Search for the cell housing the specified text and yield its [X, Y] center coordinate. 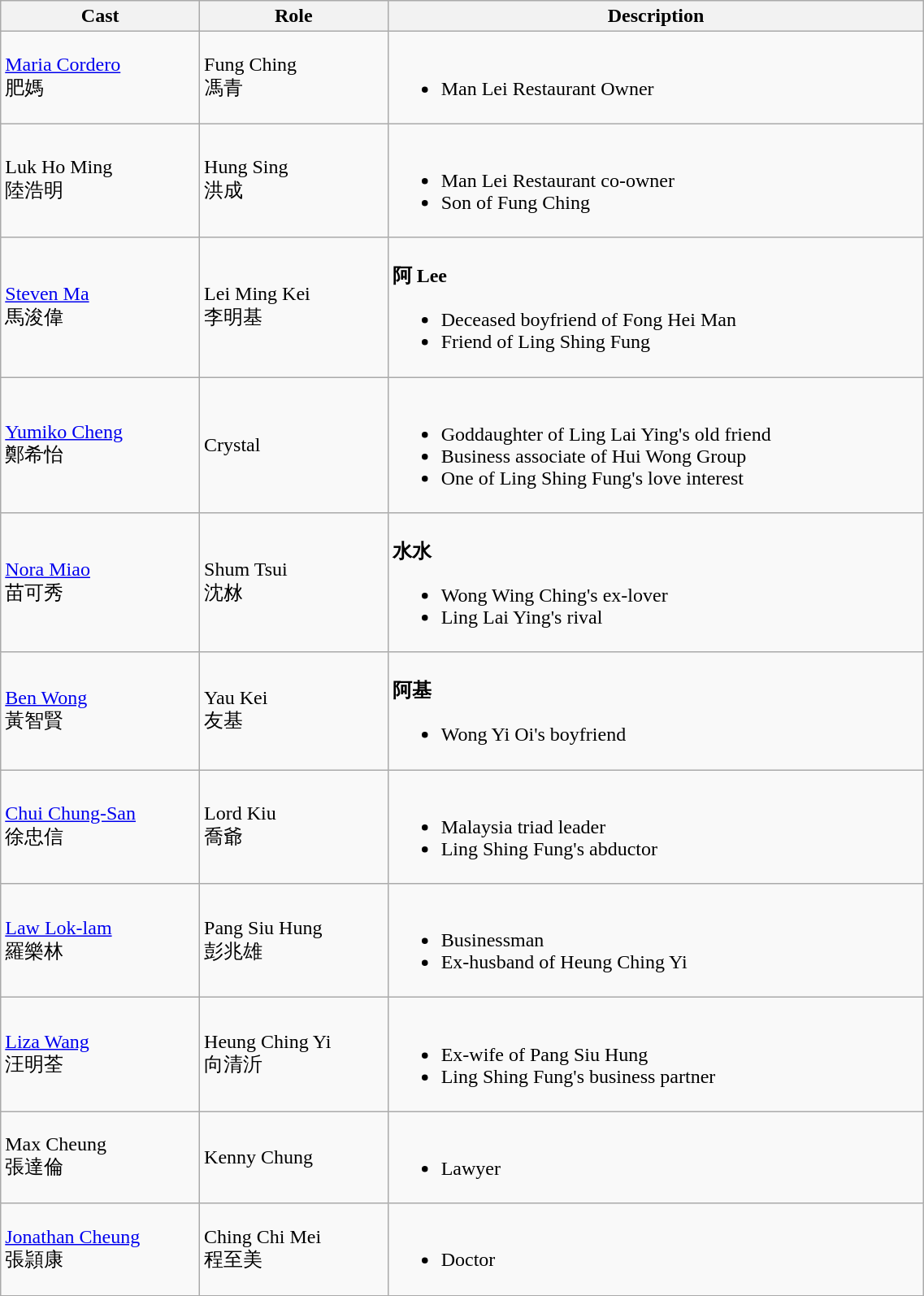
Crystal [294, 446]
Steven Ma 馬浚偉 [101, 307]
阿基Wong Yi Oi's boyfriend [656, 711]
Yumiko Cheng 鄭希怡 [101, 446]
Chui Chung-San 徐忠信 [101, 827]
Lei Ming Kei 李明基 [294, 307]
Ex-wife of Pang Siu HungLing Shing Fung's business partner [656, 1055]
Ching Chi Mei 程至美 [294, 1249]
Doctor [656, 1249]
Hung Sing 洪成 [294, 180]
Role [294, 16]
Heung Ching Yi 向清沂 [294, 1055]
水水Wong Wing Ching's ex-loverLing Lai Ying's rival [656, 583]
Yau Kei 友基 [294, 711]
Jonathan Cheung 張頴康 [101, 1249]
Kenny Chung [294, 1158]
Goddaughter of Ling Lai Ying's old friendBusiness associate of Hui Wong GroupOne of Ling Shing Fung's love interest [656, 446]
Shum Tsui 沈沝 [294, 583]
Man Lei Restaurant co-ownerSon of Fung Ching [656, 180]
BusinessmanEx-husband of Heung Ching Yi [656, 941]
Luk Ho Ming 陸浩明 [101, 180]
Lord Kiu 喬爺 [294, 827]
阿 LeeDeceased boyfriend of Fong Hei ManFriend of Ling Shing Fung [656, 307]
Law Lok-lam 羅樂林 [101, 941]
Nora Miao 苗可秀 [101, 583]
Max Cheung 張達倫 [101, 1158]
Man Lei Restaurant Owner [656, 78]
Malaysia triad leaderLing Shing Fung's abductor [656, 827]
Liza Wang 汪明荃 [101, 1055]
Maria Cordero 肥媽 [101, 78]
Lawyer [656, 1158]
Cast [101, 16]
Ben Wong 黃智賢 [101, 711]
Pang Siu Hung 彭兆雄 [294, 941]
Description [656, 16]
Fung Ching 馮青 [294, 78]
